Capture the cell that displays the provided text and extract its (x, y) central coordinate. 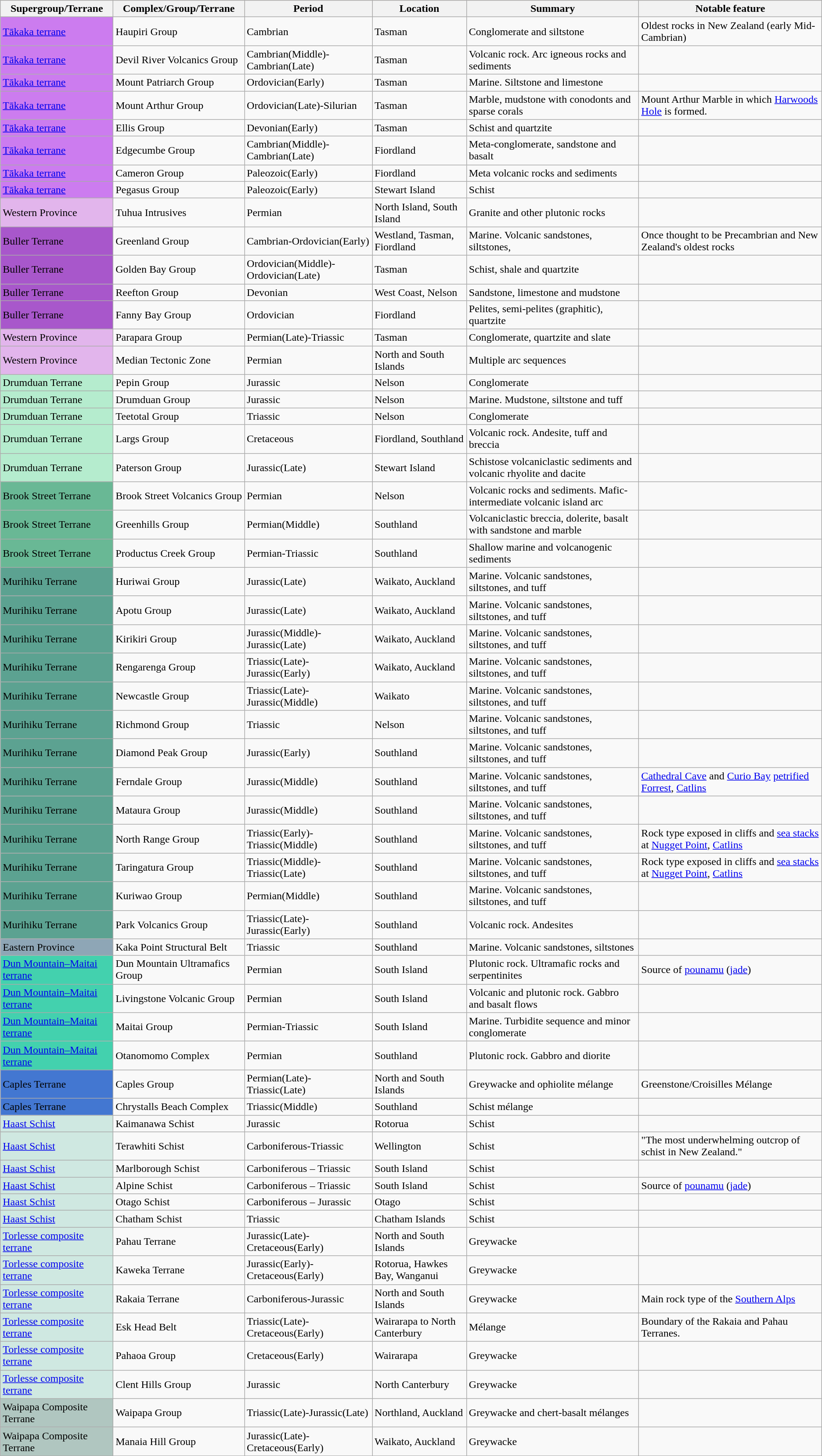
Pahaoa Group (179, 1356)
Marine. Siltstone and limestone (552, 83)
Drumduan Group (179, 400)
Volcanic and plutonic rock. Gabbro and basalt flows (552, 998)
North Range Group (179, 839)
Terawhiti Schist (179, 1146)
Granite and other plutonic rocks (552, 213)
Rotorua (420, 1124)
Summary (552, 9)
Kuriwao Group (179, 896)
Kaka Point Structural Belt (179, 947)
Carboniferous-Triassic (308, 1146)
Volcaniclastic breccia, dolerite, basalt with sandstone and marble (552, 524)
Dun Mountain Ultramafics Group (179, 969)
Volcanic rock. Arc igneous rocks and sediments (552, 60)
Eastern Province (57, 947)
Carboniferous-Jurassic (308, 1299)
Location (420, 9)
Westland, Tasman, Fiordland (420, 241)
Ferndale Group (179, 782)
Fiordland, Southland (420, 439)
Ellis Group (179, 128)
Marlborough Schist (179, 1169)
Otanomomo Complex (179, 1056)
Pelites, semi-pelites (graphitic), quartzite (552, 315)
Huriwai Group (179, 581)
Schistose volcaniclastic sediments and volcanic rhyolite and dacite (552, 467)
Mélange (552, 1327)
Once thought to be Precambrian and New Zealand's oldest rocks (730, 241)
Cretaceous (308, 439)
Mount Arthur Group (179, 105)
Devil River Volcanics Group (179, 60)
Otago Schist (179, 1202)
Meta volcanic rocks and sediments (552, 173)
Fanny Bay Group (179, 315)
Kirikiri Group (179, 638)
Largs Group (179, 439)
Manaia Hill Group (179, 1441)
Triassic(Middle)-Triassic(Late) (308, 868)
Marble, mudstone with conodonts and sparse corals (552, 105)
Tuhua Intrusives (179, 213)
Schist, shale and quartzite (552, 270)
Kaweka Terrane (179, 1270)
Maitai Group (179, 1027)
Main rock type of the Southern Alps (730, 1299)
Carboniferous – Jurassic (308, 1202)
Devonian (308, 292)
Plutonic rock. Ultramafic rocks and serpentinites (552, 969)
Conglomerate, quartzite and slate (552, 338)
Rakaia Terrane (179, 1299)
Permian(Late)-Triassic(Late) (308, 1084)
Oldest rocks in New Zealand (early Mid-Cambrian) (730, 32)
Productus Creek Group (179, 553)
Jurassic(Early) (308, 753)
Volcanic rock. Andesites (552, 925)
Richmond Group (179, 724)
Plutonic rock. Gabbro and diorite (552, 1056)
Waikato (420, 696)
Jurassic(Early)-Cretaceous(Early) (308, 1270)
Otago (420, 1202)
Rotorua, Hawkes Bay, Wanganui (420, 1270)
Cambrian-Ordovician(Early) (308, 241)
Volcanic rocks and sediments. Mafic-intermediate volcanic island arc (552, 496)
Permian(Late)-Triassic (308, 338)
Marine. Turbidite sequence and minor conglomerate (552, 1027)
Alpine Schist (179, 1186)
Boundary of the Rakaia and Pahau Terranes. (730, 1327)
Schist mélange (552, 1106)
Reefton Group (179, 292)
Mataura Group (179, 811)
Mount Patriarch Group (179, 83)
Chrystalls Beach Complex (179, 1106)
Triassic(Late)-Cretaceous(Early) (308, 1327)
Marine. Volcanic sandstones, siltstones, (552, 241)
"The most underwhelming outcrop of schist in New Zealand." (730, 1146)
Jurassic(Middle)-Jurassic(Late) (308, 638)
Median Tectonic Zone (179, 360)
Paterson Group (179, 467)
Edgecumbe Group (179, 150)
Shallow marine and volcanogenic sediments (552, 553)
Schist and quartzite (552, 128)
Chatham Islands (420, 1219)
Mount Arthur Marble in which Harwoods Hole is formed. (730, 105)
Pahau Terrane (179, 1242)
Marine. Mudstone, siltstone and tuff (552, 400)
Taringatura Group (179, 868)
Conglomerate and siltstone (552, 32)
Triassic(Early)- Triassic(Middle) (308, 839)
Marine. Volcanic sandstones, siltstones (552, 947)
Triassic(Middle) (308, 1106)
Greenstone/Croisilles Mélange (730, 1084)
Parapara Group (179, 338)
Notable feature (730, 9)
Wellington (420, 1146)
Volcanic rock. Andesite, tuff and breccia (552, 439)
Haupiri Group (179, 32)
Supergroup/Terrane (57, 9)
Ordovician (308, 315)
Esk Head Belt (179, 1327)
Kaimanawa Schist (179, 1124)
Greywacke and ophiolite mélange (552, 1084)
Pepin Group (179, 383)
Cameron Group (179, 173)
Cambrian (308, 32)
Cathedral Cave and Curio Bay petrified Forrest, Catlins (730, 782)
Triassic(Late)-Jurassic(Late) (308, 1413)
Newcastle Group (179, 696)
Rengarenga Group (179, 667)
Greywacke and chert-basalt mélanges (552, 1413)
Park Volcanics Group (179, 925)
Devonian(Early) (308, 128)
Cretaceous(Early) (308, 1356)
Pegasus Group (179, 190)
Northland, Auckland (420, 1413)
Golden Bay Group (179, 270)
Ordovician(Early) (308, 83)
Greenhills Group (179, 524)
West Coast, Nelson (420, 292)
Chatham Schist (179, 1219)
Caples Group (179, 1084)
Period (308, 9)
Diamond Peak Group (179, 753)
Ordovician(Late)-Silurian (308, 105)
North Island, South Island (420, 213)
Brook Street Volcanics Group (179, 496)
Multiple arc sequences (552, 360)
Apotu Group (179, 610)
Complex/Group/Terrane (179, 9)
Meta-conglomerate, sandstone and basalt (552, 150)
Wairarapa to North Canterbury (420, 1327)
North Canterbury (420, 1384)
Teetotal Group (179, 416)
Sandstone, limestone and mudstone (552, 292)
Clent Hills Group (179, 1384)
Ordovician(Middle)- Ordovician(Late) (308, 270)
Waipapa Group (179, 1413)
Triassic(Late)-Jurassic(Middle) (308, 696)
Livingstone Volcanic Group (179, 998)
Wairarapa (420, 1356)
Greenland Group (179, 241)
